Pinpoint the cell where the given text exists, returning its [x, y] midpoint coordinate. 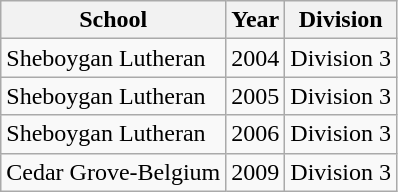
2005 [256, 96]
2004 [256, 58]
Division [341, 20]
2006 [256, 134]
2009 [256, 172]
Year [256, 20]
Cedar Grove-Belgium [114, 172]
School [114, 20]
